Pinpoint the cell where the given text exists, returning its (X, Y) midpoint coordinate. 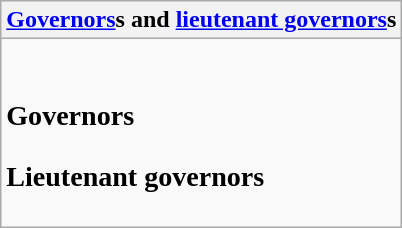
Governorss and lieutenant governorss (202, 20)
GovernorsLieutenant governors (202, 133)
